Scan for the cell matching the given text and deliver its (x, y) coordinate at center. 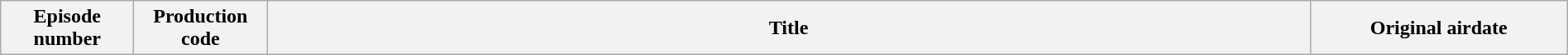
Title (789, 28)
Episode number (68, 28)
Original airdate (1439, 28)
Production code (200, 28)
